Return the [X, Y] coordinate for the center point of the cell that contains the specified text.  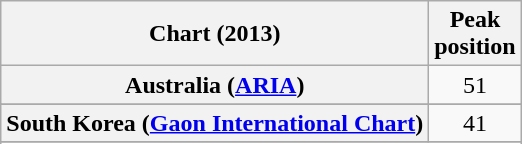
Chart (2013) [215, 34]
51 [475, 85]
South Korea (Gaon International Chart) [215, 123]
41 [475, 123]
Australia (ARIA) [215, 85]
Peakposition [475, 34]
